From the cell containing the given text, extract its center point as (x, y) coordinate. 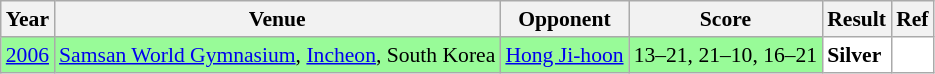
Samsan World Gymnasium, Incheon, South Korea (277, 55)
Year (28, 19)
Silver (856, 55)
Ref (912, 19)
Result (856, 19)
13–21, 21–10, 16–21 (726, 55)
2006 (28, 55)
Hong Ji-hoon (564, 55)
Opponent (564, 19)
Venue (277, 19)
Score (726, 19)
